Determine the (X, Y) coordinate at the center of the cell enclosing the given text.  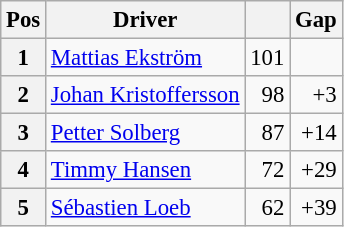
62 (268, 208)
+39 (316, 208)
Petter Solberg (146, 133)
Pos (24, 20)
2 (24, 95)
Sébastien Loeb (146, 208)
Gap (316, 20)
3 (24, 133)
+3 (316, 95)
+29 (316, 170)
101 (268, 58)
5 (24, 208)
1 (24, 58)
Johan Kristoffersson (146, 95)
+14 (316, 133)
87 (268, 133)
Timmy Hansen (146, 170)
98 (268, 95)
Mattias Ekström (146, 58)
72 (268, 170)
4 (24, 170)
Driver (146, 20)
